Pinpoint the cell where the given text exists, returning its (X, Y) midpoint coordinate. 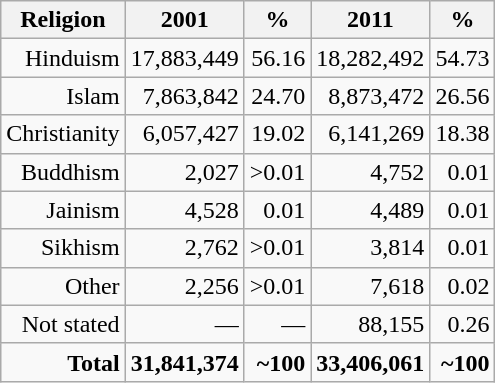
0.02 (462, 286)
Not stated (63, 324)
8,873,472 (370, 96)
33,406,061 (370, 362)
4,528 (184, 210)
0.26 (462, 324)
Buddhism (63, 172)
Other (63, 286)
2,027 (184, 172)
24.70 (278, 96)
2,762 (184, 248)
2001 (184, 20)
26.56 (462, 96)
2,256 (184, 286)
19.02 (278, 134)
2011 (370, 20)
3,814 (370, 248)
88,155 (370, 324)
6,141,269 (370, 134)
7,618 (370, 286)
18,282,492 (370, 58)
4,489 (370, 210)
Christianity (63, 134)
7,863,842 (184, 96)
56.16 (278, 58)
Sikhism (63, 248)
31,841,374 (184, 362)
17,883,449 (184, 58)
18.38 (462, 134)
Islam (63, 96)
Jainism (63, 210)
Religion (63, 20)
6,057,427 (184, 134)
54.73 (462, 58)
Total (63, 362)
4,752 (370, 172)
Hinduism (63, 58)
